Return the (x, y) coordinate for the center point of the cell that contains the specified text.  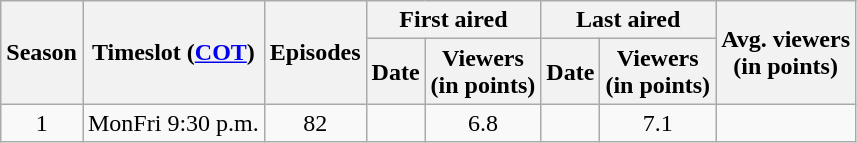
82 (315, 123)
Avg. viewers(in points) (786, 52)
MonFri 9:30 p.m. (173, 123)
6.8 (483, 123)
First aired (454, 20)
Episodes (315, 52)
7.1 (658, 123)
Timeslot (COT) (173, 52)
Last aired (628, 20)
Season (42, 52)
1 (42, 123)
